Locate the cell with the specified text and output its (X, Y) center coordinate. 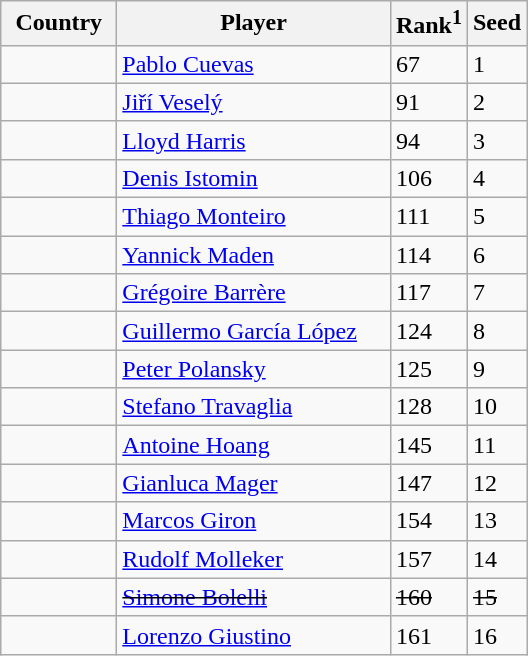
10 (496, 407)
14 (496, 559)
Peter Polansky (254, 369)
12 (496, 483)
9 (496, 369)
4 (496, 178)
Simone Bolelli (254, 597)
Marcos Giron (254, 521)
67 (428, 64)
Rudolf Molleker (254, 559)
125 (428, 369)
Jiří Veselý (254, 102)
2 (496, 102)
157 (428, 559)
114 (428, 255)
111 (428, 217)
8 (496, 331)
Guillermo García López (254, 331)
Pablo Cuevas (254, 64)
Antoine Hoang (254, 445)
124 (428, 331)
154 (428, 521)
13 (496, 521)
147 (428, 483)
Country (59, 24)
106 (428, 178)
6 (496, 255)
Thiago Monteiro (254, 217)
1 (496, 64)
Seed (496, 24)
94 (428, 140)
Player (254, 24)
3 (496, 140)
145 (428, 445)
16 (496, 635)
Yannick Maden (254, 255)
Stefano Travaglia (254, 407)
Lorenzo Giustino (254, 635)
117 (428, 293)
160 (428, 597)
128 (428, 407)
Lloyd Harris (254, 140)
Gianluca Mager (254, 483)
91 (428, 102)
11 (496, 445)
Grégoire Barrère (254, 293)
5 (496, 217)
7 (496, 293)
161 (428, 635)
Rank1 (428, 24)
Denis Istomin (254, 178)
15 (496, 597)
